Determine the (x, y) coordinate at the center of the cell enclosing the given text.  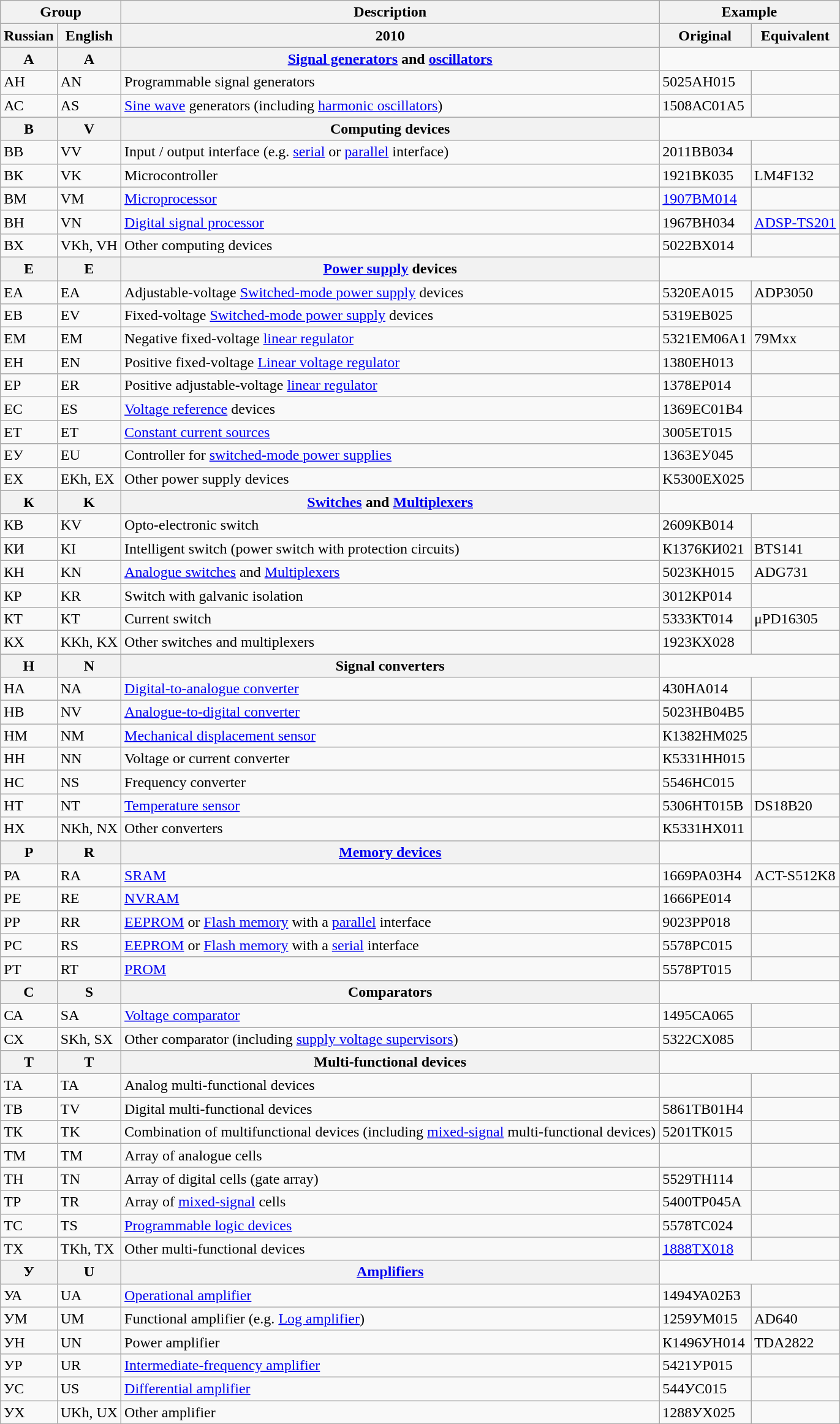
VM (89, 199)
Other comparator (including supply voltage supervisors) (390, 1039)
ЕМ (29, 339)
5861ТВ01Н4 (705, 1109)
Signal generators and oscillators (390, 59)
5578РС015 (705, 945)
ЕС (29, 409)
K5300ЕХ025 (705, 479)
С (29, 992)
NKh, NX (89, 829)
ЕТ (29, 432)
Other multi-functional devices (390, 1249)
Power amplifier (390, 1342)
РА (29, 875)
S (89, 992)
EKh, EX (89, 479)
EN (89, 362)
EA (89, 292)
TS (89, 1225)
Computing devices (390, 129)
RR (89, 922)
RS (89, 945)
Microcontroller (390, 175)
КТ (29, 619)
K (89, 502)
АС (29, 105)
EEPROM or Flash memory with a serial interface (390, 945)
Е (29, 268)
2010 (390, 36)
К1496УН014 (705, 1342)
VV (89, 152)
РС (29, 945)
9023РР018 (705, 922)
ЕУ (29, 455)
UN (89, 1342)
ЕН (29, 362)
Switch with galvanic isolation (390, 595)
Constant current sources (390, 432)
Example (749, 12)
ВН (29, 222)
Comparators (390, 992)
Russian (29, 36)
Original (705, 36)
КВ (29, 525)
5400ТР045А (705, 1202)
UM (89, 1319)
5023НВ04В5 (705, 712)
LM4F132 (795, 175)
V (89, 129)
1669РА03Н4 (705, 875)
RA (89, 875)
5320ЕА015 (705, 292)
Н (29, 665)
В (29, 129)
Array of analogue cells (390, 1156)
1907ВМ014 (705, 199)
SRAM (390, 875)
НВ (29, 712)
NA (89, 689)
КР (29, 595)
ТМ (29, 1156)
Т (29, 1062)
TKh, TX (89, 1249)
Description (390, 12)
Frequency converter (390, 782)
Amplifiers (390, 1272)
NVRAM (390, 899)
Programmable logic devices (390, 1225)
НТ (29, 805)
Signal converters (390, 665)
NV (89, 712)
EM (89, 339)
ET (89, 432)
1380ЕН013 (705, 362)
5578РТ015 (705, 969)
Programmable signal generators (390, 82)
1495СА065 (705, 1015)
T (89, 1062)
Intermediate-frequency amplifier (390, 1365)
1378ЕР014 (705, 386)
Analogue switches and Multiplexers (390, 572)
У (29, 1272)
НА (29, 689)
К1382НМ025 (705, 736)
TDA2822 (795, 1342)
EV (89, 316)
ТА (29, 1086)
KT (89, 619)
English (89, 36)
Controller for switched-mode power supplies (390, 455)
TN (89, 1179)
ЕР (29, 386)
3005ЕТ015 (705, 432)
1921ВК035 (705, 175)
Combination of multifunctional devices (including mixed-signal multi-functional devices) (390, 1132)
KN (89, 572)
ТС (29, 1225)
UR (89, 1365)
AS (89, 105)
ТХ (29, 1249)
ВМ (29, 199)
КИ (29, 549)
РР (29, 922)
NS (89, 782)
ADG731 (795, 572)
Equivalent (795, 36)
УР (29, 1365)
НХ (29, 829)
Other power supply devices (390, 479)
УМ (29, 1319)
ВВ (29, 152)
5321ЕМ06А1 (705, 339)
УХ (29, 1412)
Other computing devices (390, 245)
Microprocessor (390, 199)
ТК (29, 1132)
НН (29, 759)
АН (29, 82)
Other converters (390, 829)
BTS141 (795, 549)
Opto-electronic switch (390, 525)
Fixed-voltage Switched-mode power supply devices (390, 316)
NM (89, 736)
УС (29, 1388)
Power supply devices (390, 268)
1923КХ028 (705, 642)
Functional amplifier (e.g. Log amplifier) (390, 1319)
ЕХ (29, 479)
ВХ (29, 245)
Array of digital cells (gate array) (390, 1179)
Other amplifier (390, 1412)
К5331НН015 (705, 759)
μPD16305 (795, 619)
Adjustable-voltage Switched-mode power supply devices (390, 292)
Operational amplifier (390, 1295)
PROM (390, 969)
Analog multi-functional devices (390, 1086)
1494УА02Б3 (705, 1295)
79Mxx (795, 339)
1369ЕС01В4 (705, 409)
ADP3050 (795, 292)
К (29, 502)
1508АС01А5 (705, 105)
NT (89, 805)
Voltage reference devices (390, 409)
Current switch (390, 619)
AN (89, 82)
ТВ (29, 1109)
5023КН015 (705, 572)
VKh, VH (89, 245)
5306НТ015В (705, 805)
Digital multi-functional devices (390, 1109)
5333КТ014 (705, 619)
Switches and Multiplexers (390, 502)
РЕ (29, 899)
VK (89, 175)
ES (89, 409)
UKh, UX (89, 1412)
Analogue-to-digital converter (390, 712)
1888ТХ018 (705, 1249)
5025АН015 (705, 82)
2011ВВ034 (705, 152)
544УС015 (705, 1388)
AD640 (795, 1319)
NN (89, 759)
SA (89, 1015)
НС (29, 782)
СА (29, 1015)
Sine wave generators (including harmonic oscillators) (390, 105)
N (89, 665)
TV (89, 1109)
КХ (29, 642)
ADSP-TS201 (795, 222)
VN (89, 222)
ТР (29, 1202)
5322СХ085 (705, 1039)
Positive fixed-voltage Linear voltage regulator (390, 362)
К5331НХ011 (705, 829)
US (89, 1388)
УН (29, 1342)
1363ЕУ045 (705, 455)
5201ТК015 (705, 1132)
Voltage comparator (390, 1015)
TA (89, 1086)
А (29, 59)
KV (89, 525)
DS18B20 (795, 805)
Temperature sensor (390, 805)
РТ (29, 969)
Digital signal processor (390, 222)
R (89, 852)
Digital-to-analogue converter (390, 689)
5319ЕВ025 (705, 316)
1288УХ025 (705, 1412)
ВК (29, 175)
KKh, KX (89, 642)
Group (61, 12)
Positive adjustable-voltage linear regulator (390, 386)
Negative fixed-voltage linear regulator (390, 339)
5529ТН114 (705, 1179)
5546НС015 (705, 782)
U (89, 1272)
TR (89, 1202)
5022ВХ014 (705, 245)
SKh, SX (89, 1039)
Mechanical displacement sensor (390, 736)
EU (89, 455)
Input / output interface (e.g. serial or parallel interface) (390, 152)
Other switches and multiplexers (390, 642)
К1376КИ021 (705, 549)
430НА014 (705, 689)
TM (89, 1156)
2609КВ014 (705, 525)
KI (89, 549)
1666РЕ014 (705, 899)
3012КР014 (705, 595)
Array of mixed-signal cells (390, 1202)
5421УР015 (705, 1365)
ACT-S512K8 (795, 875)
Memory devices (390, 852)
KR (89, 595)
RE (89, 899)
1967ВН034 (705, 222)
Voltage or current converter (390, 759)
Differential amplifier (390, 1388)
ТН (29, 1179)
ЕА (29, 292)
A (89, 59)
КН (29, 572)
СХ (29, 1039)
RT (89, 969)
UA (89, 1295)
НМ (29, 736)
TK (89, 1132)
ER (89, 386)
5578ТС024 (705, 1225)
EEPROM or Flash memory with a parallel interface (390, 922)
1259УМ015 (705, 1319)
E (89, 268)
Multi-functional devices (390, 1062)
Р (29, 852)
УА (29, 1295)
ЕВ (29, 316)
Intelligent switch (power switch with protection circuits) (390, 549)
